Locate the cell with the specified text and output its [x, y] center coordinate. 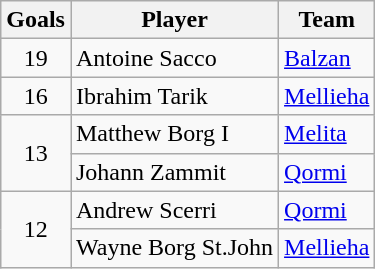
13 [36, 153]
12 [36, 229]
Andrew Scerri [174, 210]
Balzan [327, 58]
Player [174, 20]
Melita [327, 134]
16 [36, 96]
Wayne Borg St.John [174, 248]
Team [327, 20]
Goals [36, 20]
Antoine Sacco [174, 58]
Matthew Borg I [174, 134]
Ibrahim Tarik [174, 96]
19 [36, 58]
Johann Zammit [174, 172]
